For the text-containing cell, return its midpoint in [x, y] coordinate format. 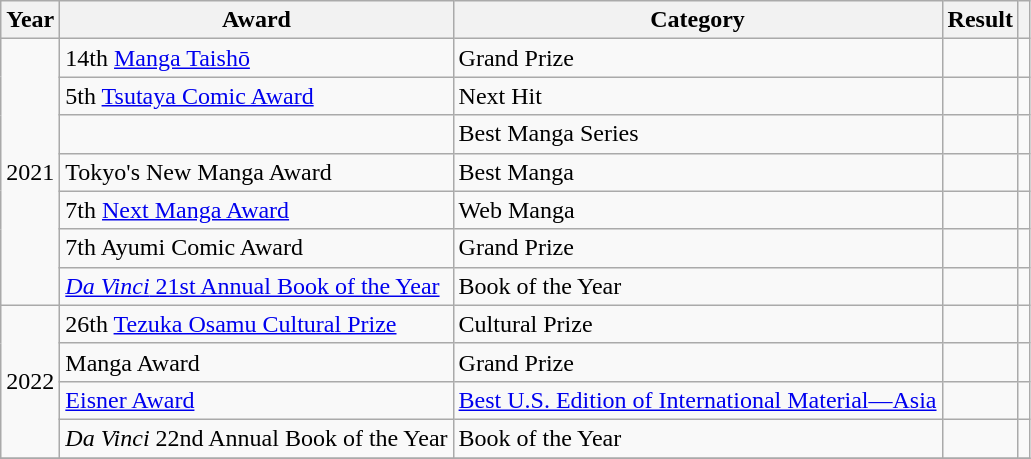
Web Manga [698, 210]
Result [980, 20]
5th Tsutaya Comic Award [256, 96]
7th Next Manga Award [256, 210]
2022 [30, 381]
Best Manga [698, 172]
Da Vinci 22nd Annual Book of the Year [256, 438]
Next Hit [698, 96]
Tokyo's New Manga Award [256, 172]
Best U.S. Edition of International Material—Asia [698, 400]
Eisner Award [256, 400]
Da Vinci 21st Annual Book of the Year [256, 286]
Year [30, 20]
Best Manga Series [698, 134]
Cultural Prize [698, 324]
7th Ayumi Comic Award [256, 248]
26th Tezuka Osamu Cultural Prize [256, 324]
Category [698, 20]
Manga Award [256, 362]
Award [256, 20]
2021 [30, 172]
14th Manga Taishō [256, 58]
